From the cell containing the given text, extract its center point as (X, Y) coordinate. 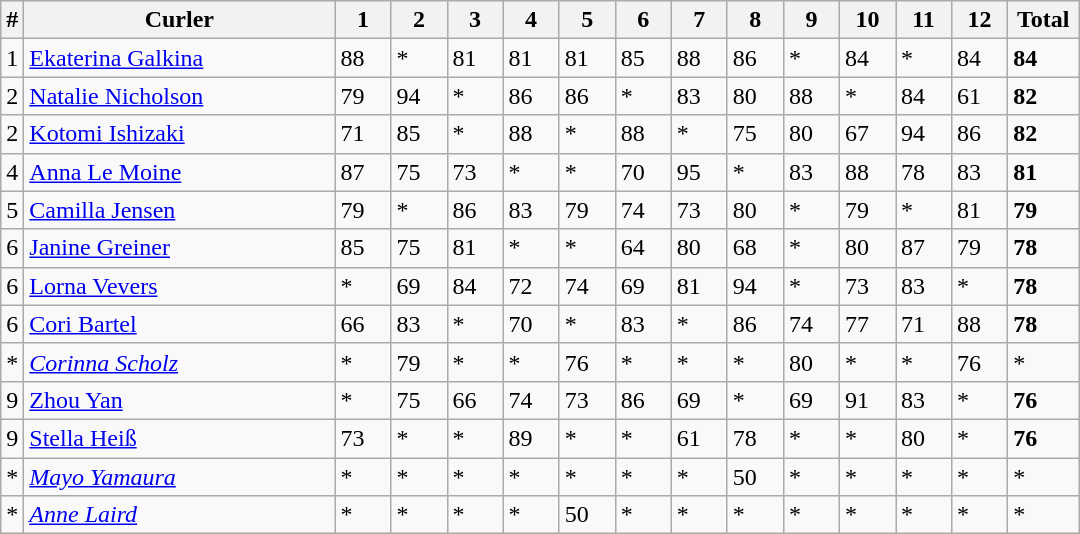
77 (867, 324)
Mayo Yamaura (180, 477)
Total (1044, 20)
95 (699, 172)
67 (867, 134)
Curler (180, 20)
Lorna Vevers (180, 286)
Camilla Jensen (180, 210)
7 (699, 20)
Natalie Nicholson (180, 96)
Ekaterina Galkina (180, 58)
64 (643, 248)
Anne Laird (180, 515)
Cori Bartel (180, 324)
# (12, 20)
Janine Greiner (180, 248)
Kotomi Ishizaki (180, 134)
91 (867, 400)
89 (531, 438)
12 (980, 20)
11 (924, 20)
10 (867, 20)
Stella Heiß (180, 438)
72 (531, 286)
68 (755, 248)
8 (755, 20)
3 (475, 20)
Corinna Scholz (180, 362)
Zhou Yan (180, 400)
Anna Le Moine (180, 172)
